Output the (x, y) coordinate of the center of the cell containing the given text.  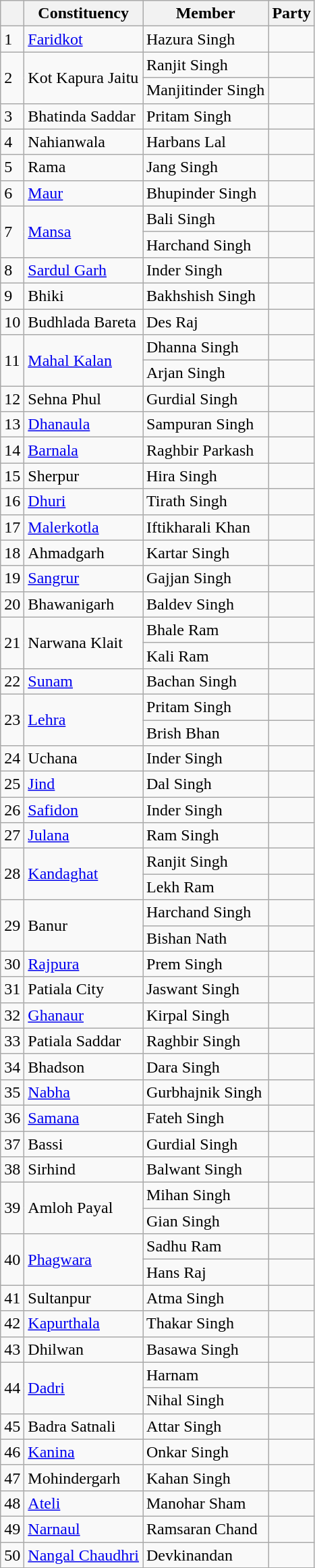
Bhatinda Saddar (84, 116)
Sampuran Singh (206, 425)
Narnaul (84, 1529)
Dhanaula (84, 425)
Julana (84, 836)
Lekh Ram (206, 887)
32 (12, 1015)
Onkar Singh (206, 1452)
19 (12, 578)
Brish Bhan (206, 732)
Arjan Singh (206, 373)
30 (12, 964)
Mansa (84, 232)
47 (12, 1478)
Jaswant Singh (206, 990)
1 (12, 39)
Dadri (84, 1388)
Jang Singh (206, 167)
24 (12, 759)
33 (12, 1041)
50 (12, 1555)
Dhilwan (84, 1349)
Ateli (84, 1503)
Barnala (84, 450)
Harbans Lal (206, 142)
Manjitinder Singh (206, 90)
Des Raj (206, 322)
45 (12, 1426)
Gurbhajnik Singh (206, 1092)
39 (12, 1208)
Kandaghat (84, 874)
Samana (84, 1118)
Mihan Singh (206, 1195)
Nangal Chaudhri (84, 1555)
46 (12, 1452)
Bakhshish Singh (206, 296)
Raghbir Parkash (206, 450)
Ram Singh (206, 836)
35 (12, 1092)
Attar Singh (206, 1426)
42 (12, 1324)
38 (12, 1170)
41 (12, 1298)
28 (12, 874)
Constituency (84, 13)
12 (12, 399)
Rajpura (84, 964)
27 (12, 836)
Nahianwala (84, 142)
Hans Raj (206, 1272)
21 (12, 643)
Sehna Phul (84, 399)
20 (12, 604)
25 (12, 784)
Mahal Kalan (84, 360)
Sardul Garh (84, 270)
Hira Singh (206, 476)
Bassi (84, 1144)
Thakar Singh (206, 1324)
Narwana Klait (84, 643)
Kapurthala (84, 1324)
17 (12, 527)
Ahmadgarh (84, 553)
3 (12, 116)
36 (12, 1118)
Budhlada Bareta (84, 322)
Dara Singh (206, 1066)
Balwant Singh (206, 1170)
Bali Singh (206, 219)
34 (12, 1066)
31 (12, 990)
11 (12, 360)
Iftikharali Khan (206, 527)
Basawa Singh (206, 1349)
Manohar Sham (206, 1503)
22 (12, 681)
18 (12, 553)
44 (12, 1388)
13 (12, 425)
Harnam (206, 1375)
16 (12, 502)
Sherpur (84, 476)
Nabha (84, 1092)
Safidon (84, 810)
Nihal Singh (206, 1401)
Atma Singh (206, 1298)
Sultanpur (84, 1298)
Amloh Payal (84, 1208)
Sunam (84, 681)
Dhanna Singh (206, 348)
Member (206, 13)
Bhawanigarh (84, 604)
Badra Satnali (84, 1426)
Faridkot (84, 39)
Devkinandan (206, 1555)
Bhiki (84, 296)
Malerkotla (84, 527)
Dhuri (84, 502)
Mohindergarh (84, 1478)
Bhadson (84, 1066)
Kot Kapura Jaitu (84, 78)
Bishan Nath (206, 938)
Gajjan Singh (206, 578)
Jind (84, 784)
Prem Singh (206, 964)
Sirhind (84, 1170)
48 (12, 1503)
26 (12, 810)
8 (12, 270)
Hazura Singh (206, 39)
Sangrur (84, 578)
Kirpal Singh (206, 1015)
Bachan Singh (206, 681)
Party (291, 13)
7 (12, 232)
Sadhu Ram (206, 1247)
Lehra (84, 720)
Bhale Ram (206, 630)
Kanina (84, 1452)
Ghanaur (84, 1015)
5 (12, 167)
14 (12, 450)
Rama (84, 167)
Phagwara (84, 1260)
9 (12, 296)
Banur (84, 925)
2 (12, 78)
4 (12, 142)
Kartar Singh (206, 553)
Kahan Singh (206, 1478)
Uchana (84, 759)
Patiala City (84, 990)
40 (12, 1260)
Gian Singh (206, 1221)
Tirath Singh (206, 502)
Kali Ram (206, 655)
43 (12, 1349)
23 (12, 720)
Dal Singh (206, 784)
Ramsaran Chand (206, 1529)
Fateh Singh (206, 1118)
10 (12, 322)
Bhupinder Singh (206, 193)
49 (12, 1529)
37 (12, 1144)
6 (12, 193)
Maur (84, 193)
Raghbir Singh (206, 1041)
15 (12, 476)
29 (12, 925)
Baldev Singh (206, 604)
Patiala Saddar (84, 1041)
